Return [X, Y] of the center of cell containing provided text 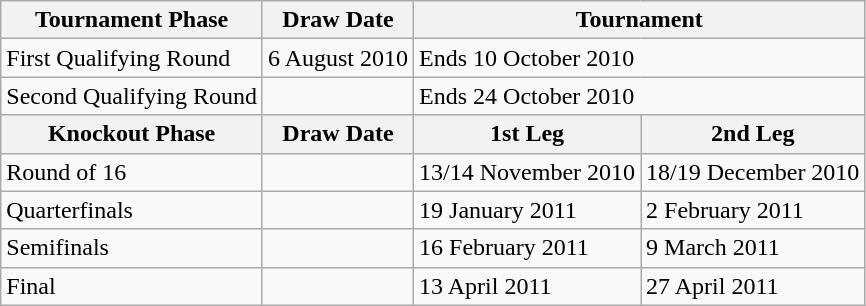
Ends 10 October 2010 [640, 58]
9 March 2011 [753, 248]
18/19 December 2010 [753, 172]
19 January 2011 [528, 210]
Ends 24 October 2010 [640, 96]
Round of 16 [132, 172]
13 April 2011 [528, 286]
13/14 November 2010 [528, 172]
Knockout Phase [132, 134]
Quarterfinals [132, 210]
Tournament Phase [132, 20]
2nd Leg [753, 134]
16 February 2011 [528, 248]
Semifinals [132, 248]
Tournament [640, 20]
1st Leg [528, 134]
2 February 2011 [753, 210]
First Qualifying Round [132, 58]
Final [132, 286]
6 August 2010 [338, 58]
Second Qualifying Round [132, 96]
27 April 2011 [753, 286]
